Return the (X, Y) coordinate for the center point of the cell that contains the specified text.  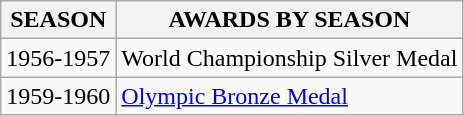
Olympic Bronze Medal (290, 96)
AWARDS BY SEASON (290, 20)
World Championship Silver Medal (290, 58)
1956-1957 (58, 58)
SEASON (58, 20)
1959-1960 (58, 96)
